Provide the [x, y] coordinate of the cell's center where the given text is located.  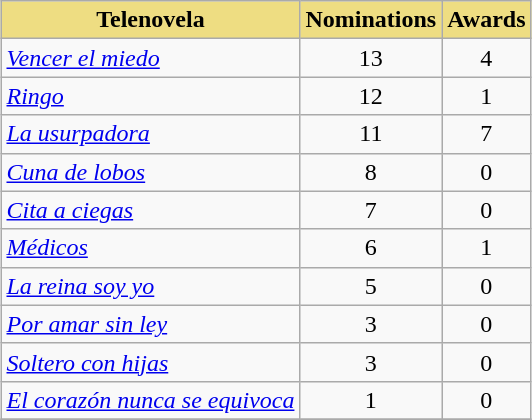
El corazón nunca se equivoca [150, 400]
Cita a ciegas [150, 210]
Por amar sin ley [150, 324]
Nominations [371, 20]
11 [371, 134]
Cuna de lobos [150, 172]
4 [486, 58]
Telenovela [150, 20]
13 [371, 58]
8 [371, 172]
La usurpadora [150, 134]
12 [371, 96]
Vencer el miedo [150, 58]
Soltero con hijas [150, 362]
Ringo [150, 96]
6 [371, 248]
Awards [486, 20]
La reina soy yo [150, 286]
5 [371, 286]
Médicos [150, 248]
